Output the (x, y) coordinate of the center of the cell containing the given text.  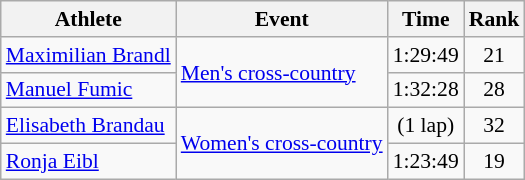
Men's cross-country (282, 72)
32 (494, 126)
Event (282, 19)
19 (494, 162)
1:32:28 (426, 90)
28 (494, 90)
Time (426, 19)
Ronja Eibl (88, 162)
Manuel Fumic (88, 90)
21 (494, 55)
Rank (494, 19)
(1 lap) (426, 126)
Elisabeth Brandau (88, 126)
Athlete (88, 19)
Maximilian Brandl (88, 55)
1:23:49 (426, 162)
1:29:49 (426, 55)
Women's cross-country (282, 144)
